Return the [X, Y] coordinate for the center point of the cell that contains the specified text.  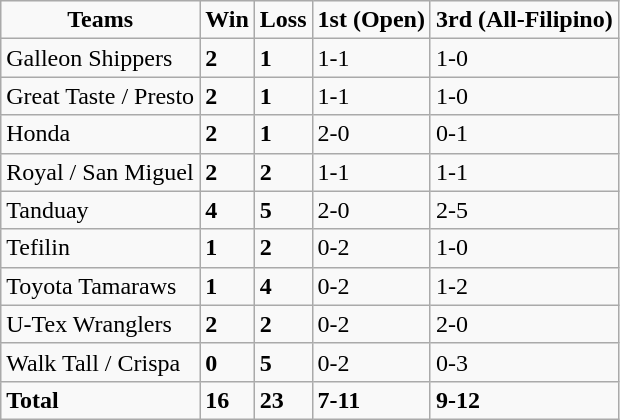
Toyota Tamaraws [100, 286]
Royal / San Miguel [100, 172]
Tanduay [100, 210]
Galleon Shippers [100, 58]
0-3 [524, 362]
U-Tex Wranglers [100, 324]
3rd (All-Filipino) [524, 20]
23 [283, 400]
9-12 [524, 400]
Loss [283, 20]
2-5 [524, 210]
0 [228, 362]
Great Taste / Presto [100, 96]
16 [228, 400]
Walk Tall / Crispa [100, 362]
Teams [100, 20]
Honda [100, 134]
Total [100, 400]
1st (Open) [371, 20]
Tefilin [100, 248]
1-2 [524, 286]
Win [228, 20]
0-1 [524, 134]
7-11 [371, 400]
